Determine the [x, y] coordinate at the center of the cell enclosing the given text.  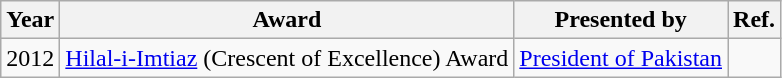
2012 [30, 58]
Hilal-i-Imtiaz (Crescent of Excellence) Award [287, 58]
Presented by [621, 20]
President of Pakistan [621, 58]
Year [30, 20]
Award [287, 20]
Ref. [754, 20]
